Output the [X, Y] coordinate of the center of the cell containing the given text.  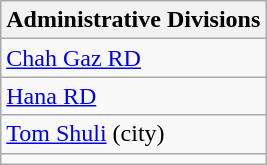
Administrative Divisions [134, 20]
Chah Gaz RD [134, 58]
Hana RD [134, 96]
Tom Shuli (city) [134, 134]
